Locate the cell with the specified text and output its [x, y] center coordinate. 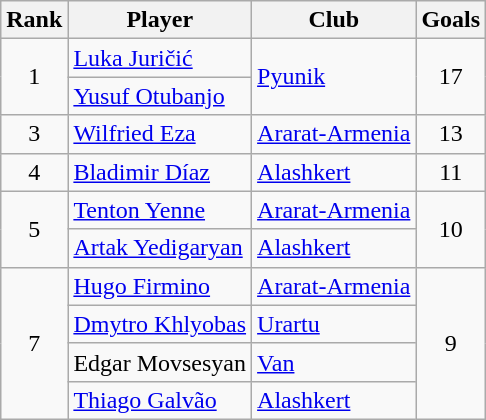
Van [334, 362]
10 [451, 229]
Pyunik [334, 77]
5 [34, 229]
1 [34, 77]
Dmytro Khlyobas [160, 324]
Tenton Yenne [160, 210]
17 [451, 77]
Club [334, 20]
11 [451, 172]
9 [451, 343]
Artak Yedigaryan [160, 248]
3 [34, 134]
Player [160, 20]
Hugo Firmino [160, 286]
Rank [34, 20]
Bladimir Díaz [160, 172]
Yusuf Otubanjo [160, 96]
Luka Juričić [160, 58]
Urartu [334, 324]
7 [34, 343]
Thiago Galvão [160, 400]
13 [451, 134]
Goals [451, 20]
Wilfried Eza [160, 134]
4 [34, 172]
Edgar Movsesyan [160, 362]
